Return (x, y) of the center of cell containing provided text 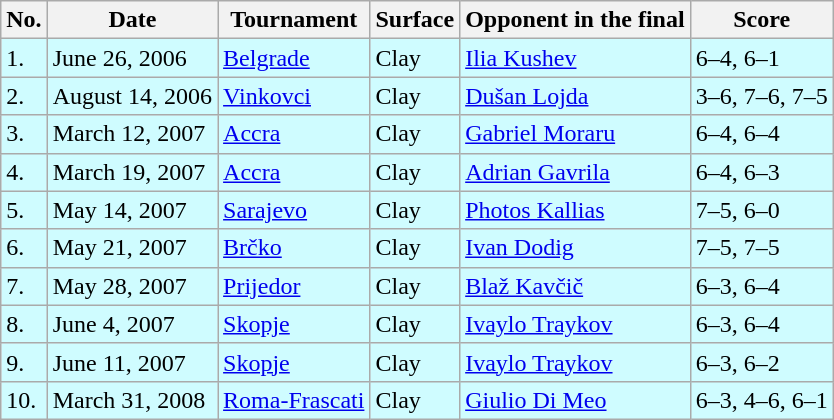
7–5, 6–0 (762, 210)
Adrian Gavrila (575, 172)
Blaž Kavčič (575, 286)
6–4, 6–1 (762, 58)
6–3, 4–6, 6–1 (762, 400)
May 14, 2007 (132, 210)
Giulio Di Meo (575, 400)
7–5, 7–5 (762, 248)
6. (24, 248)
Surface (415, 20)
Ivan Dodig (575, 248)
3. (24, 134)
10. (24, 400)
Brčko (294, 248)
June 11, 2007 (132, 362)
March 12, 2007 (132, 134)
4. (24, 172)
Gabriel Moraru (575, 134)
Dušan Lojda (575, 96)
May 28, 2007 (132, 286)
8. (24, 324)
7. (24, 286)
Score (762, 20)
August 14, 2006 (132, 96)
June 4, 2007 (132, 324)
9. (24, 362)
March 19, 2007 (132, 172)
Tournament (294, 20)
1. (24, 58)
6–3, 6–2 (762, 362)
Belgrade (294, 58)
5. (24, 210)
Sarajevo (294, 210)
6–4, 6–3 (762, 172)
Vinkovci (294, 96)
Opponent in the final (575, 20)
Date (132, 20)
2. (24, 96)
Ilia Kushev (575, 58)
May 21, 2007 (132, 248)
Roma-Frascati (294, 400)
No. (24, 20)
Photos Kallias (575, 210)
March 31, 2008 (132, 400)
6–4, 6–4 (762, 134)
Prijedor (294, 286)
June 26, 2006 (132, 58)
3–6, 7–6, 7–5 (762, 96)
